From the cell containing the given text, extract its center point as (X, Y) coordinate. 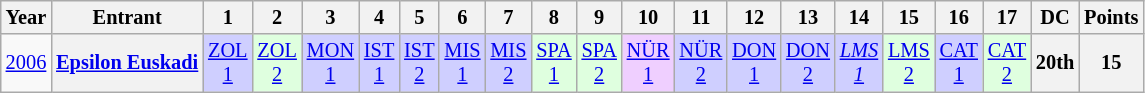
NÜR2 (700, 63)
ZOL2 (276, 63)
IST2 (419, 63)
LMS2 (909, 63)
DC (1055, 17)
14 (859, 17)
SPA2 (600, 63)
1 (228, 17)
8 (554, 17)
9 (600, 17)
MON1 (330, 63)
DON1 (754, 63)
2 (276, 17)
Year (26, 17)
16 (959, 17)
12 (754, 17)
13 (808, 17)
IST1 (379, 63)
3 (330, 17)
Points (1111, 17)
Entrant (127, 17)
10 (648, 17)
6 (462, 17)
MIS1 (462, 63)
NÜR1 (648, 63)
5 (419, 17)
4 (379, 17)
DON2 (808, 63)
MIS2 (508, 63)
17 (1007, 17)
LMS1 (859, 63)
20th (1055, 63)
ZOL1 (228, 63)
CAT1 (959, 63)
Epsilon Euskadi (127, 63)
CAT2 (1007, 63)
11 (700, 17)
2006 (26, 63)
7 (508, 17)
SPA1 (554, 63)
